Capture the cell that displays the provided text and extract its [x, y] central coordinate. 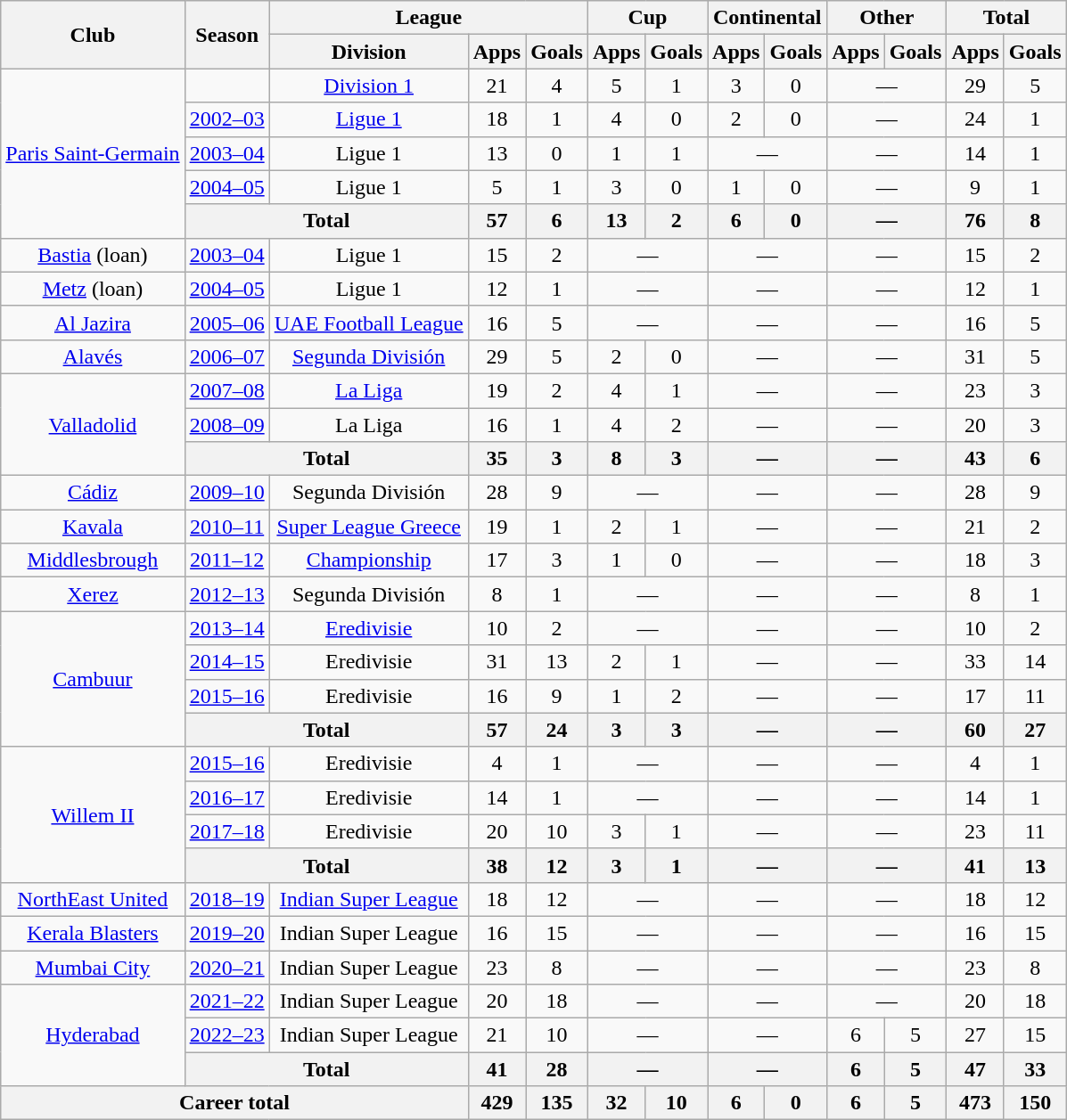
Season [226, 35]
38 [497, 865]
2008–09 [226, 425]
UAE Football League [369, 323]
76 [975, 221]
Willem II [93, 814]
2016–17 [226, 797]
Bastia (loan) [93, 255]
NorthEast United [93, 899]
Mumbai City [93, 967]
2020–21 [226, 967]
135 [557, 1103]
Division 1 [369, 86]
Alavés [93, 356]
473 [975, 1103]
Kavala [93, 527]
Division [369, 52]
2002–03 [226, 119]
2017–18 [226, 831]
429 [497, 1103]
2009–10 [226, 493]
Continental [767, 18]
2006–07 [226, 356]
Valladolid [93, 424]
2021–22 [226, 1001]
Kerala Blasters [93, 933]
Metz (loan) [93, 289]
43 [975, 459]
2018–19 [226, 899]
35 [497, 459]
Club [93, 35]
Paris Saint-Germain [93, 153]
Middlesbrough [93, 560]
60 [975, 730]
2013–14 [226, 628]
2007–08 [226, 390]
Hyderabad [93, 1035]
Cup [647, 18]
Career total [234, 1103]
47 [975, 1069]
2010–11 [226, 527]
Xerez [93, 594]
2011–12 [226, 560]
Other [887, 18]
Cambuur [93, 679]
League [428, 18]
2005–06 [226, 323]
Cádiz [93, 493]
Super League Greece [369, 527]
2012–13 [226, 594]
150 [1035, 1103]
Al Jazira [93, 323]
2014–15 [226, 662]
2022–23 [226, 1035]
32 [616, 1103]
Championship [369, 560]
2019–20 [226, 933]
